Identify which cell holds the provided text, then report its (X, Y) central coordinate. 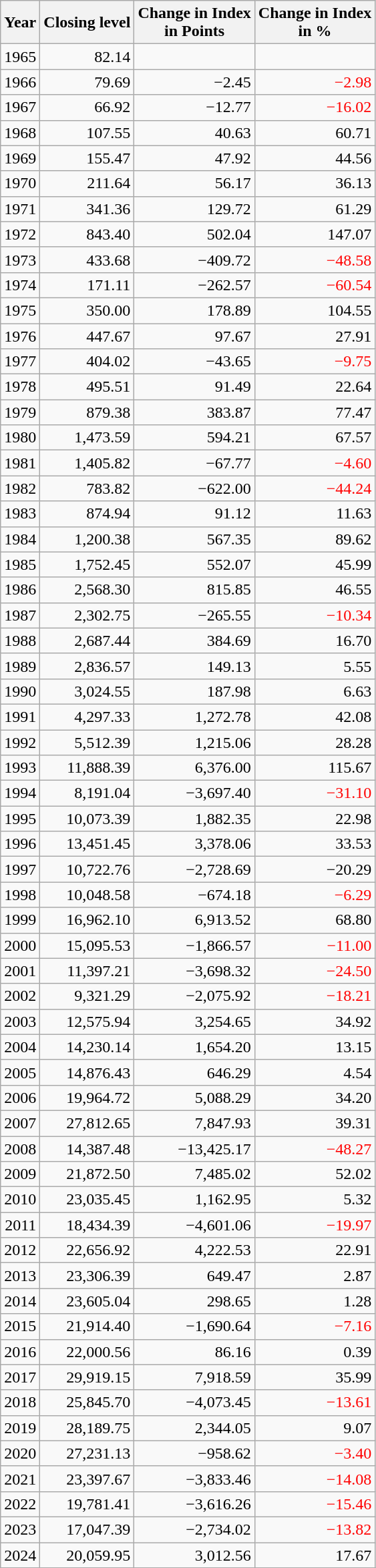
1991 (20, 717)
61.29 (315, 209)
91.12 (194, 514)
1975 (20, 310)
2000 (20, 945)
115.67 (315, 768)
1988 (20, 641)
7,847.93 (194, 1123)
2021 (20, 1479)
211.64 (87, 183)
28,189.75 (87, 1428)
−2.45 (194, 82)
1997 (20, 869)
10,722.76 (87, 869)
52.02 (315, 1174)
1977 (20, 362)
−6.29 (315, 895)
36.13 (315, 183)
−3.40 (315, 1453)
1990 (20, 691)
1981 (20, 463)
19,781.41 (87, 1504)
447.67 (87, 336)
20,059.95 (87, 1555)
60.71 (315, 133)
22,000.56 (87, 1352)
82.14 (87, 57)
67.57 (315, 438)
1982 (20, 488)
2024 (20, 1555)
Change in Indexin Points (194, 23)
11.63 (315, 514)
86.16 (194, 1352)
783.82 (87, 488)
4.54 (315, 1072)
1966 (20, 82)
−10.34 (315, 615)
1996 (20, 844)
4,222.53 (194, 1250)
1,272.78 (194, 717)
−13,425.17 (194, 1148)
383.87 (194, 412)
−262.57 (194, 285)
2,302.75 (87, 615)
17.67 (315, 1555)
341.36 (87, 209)
14,876.43 (87, 1072)
34.92 (315, 1022)
79.69 (87, 82)
107.55 (87, 133)
2015 (20, 1326)
2016 (20, 1352)
−4,601.06 (194, 1225)
350.00 (87, 310)
−2,728.69 (194, 869)
22.91 (315, 1250)
−24.50 (315, 971)
22.64 (315, 387)
2013 (20, 1276)
25,845.70 (87, 1403)
35.99 (315, 1377)
2020 (20, 1453)
−31.10 (315, 793)
1983 (20, 514)
1999 (20, 920)
−4.60 (315, 463)
1.28 (315, 1301)
649.47 (194, 1276)
6,913.52 (194, 920)
17,047.39 (87, 1529)
−20.29 (315, 869)
2017 (20, 1377)
68.80 (315, 920)
46.55 (315, 590)
−1,866.57 (194, 945)
1,752.45 (87, 564)
19,964.72 (87, 1098)
45.99 (315, 564)
1985 (20, 564)
2010 (20, 1200)
−3,833.46 (194, 1479)
1989 (20, 666)
2001 (20, 971)
47.92 (194, 158)
18,434.39 (87, 1225)
1969 (20, 158)
−11.00 (315, 945)
−2,075.92 (194, 996)
12,575.94 (87, 1022)
815.85 (194, 590)
7,918.59 (194, 1377)
−44.24 (315, 488)
23,306.39 (87, 1276)
171.11 (87, 285)
2009 (20, 1174)
1993 (20, 768)
1984 (20, 539)
−3,698.32 (194, 971)
1,215.06 (194, 743)
−48.27 (315, 1148)
567.35 (194, 539)
2,344.05 (194, 1428)
2,687.44 (87, 641)
2,836.57 (87, 666)
−14.08 (315, 1479)
9,321.29 (87, 996)
97.67 (194, 336)
5.55 (315, 666)
2022 (20, 1504)
2023 (20, 1529)
9.07 (315, 1428)
404.02 (87, 362)
27,812.65 (87, 1123)
6.63 (315, 691)
1965 (20, 57)
−67.77 (194, 463)
7,485.02 (194, 1174)
−60.54 (315, 285)
2.87 (315, 1276)
2006 (20, 1098)
29,919.15 (87, 1377)
187.98 (194, 691)
16.70 (315, 641)
1967 (20, 107)
−622.00 (194, 488)
1971 (20, 209)
28.28 (315, 743)
2002 (20, 996)
11,888.39 (87, 768)
−265.55 (194, 615)
44.56 (315, 158)
1968 (20, 133)
77.47 (315, 412)
89.62 (315, 539)
298.65 (194, 1301)
3,378.06 (194, 844)
874.94 (87, 514)
27,231.13 (87, 1453)
5,088.29 (194, 1098)
2005 (20, 1072)
2008 (20, 1148)
−409.72 (194, 260)
Closing level (87, 23)
129.72 (194, 209)
1979 (20, 412)
104.55 (315, 310)
−3,616.26 (194, 1504)
1998 (20, 895)
1978 (20, 387)
10,073.39 (87, 819)
1,654.20 (194, 1047)
178.89 (194, 310)
433.68 (87, 260)
21,872.50 (87, 1174)
384.69 (194, 641)
2004 (20, 1047)
2,568.30 (87, 590)
4,297.33 (87, 717)
879.38 (87, 412)
−43.65 (194, 362)
16,962.10 (87, 920)
1970 (20, 183)
−9.75 (315, 362)
23,605.04 (87, 1301)
11,397.21 (87, 971)
155.47 (87, 158)
14,387.48 (87, 1148)
149.13 (194, 666)
23,035.45 (87, 1200)
−18.21 (315, 996)
2007 (20, 1123)
−12.77 (194, 107)
−2.98 (315, 82)
−15.46 (315, 1504)
−1,690.64 (194, 1326)
−674.18 (194, 895)
−13.82 (315, 1529)
−958.62 (194, 1453)
1,473.59 (87, 438)
5.32 (315, 1200)
13,451.45 (87, 844)
1,200.38 (87, 539)
1,405.82 (87, 463)
5,512.39 (87, 743)
27.91 (315, 336)
−3,697.40 (194, 793)
1980 (20, 438)
56.17 (194, 183)
594.21 (194, 438)
1992 (20, 743)
−13.61 (315, 1403)
13.15 (315, 1047)
10,048.58 (87, 895)
2003 (20, 1022)
1,882.35 (194, 819)
34.20 (315, 1098)
1986 (20, 590)
Change in Indexin % (315, 23)
33.53 (315, 844)
2012 (20, 1250)
502.04 (194, 234)
1974 (20, 285)
22.98 (315, 819)
66.92 (87, 107)
Year (20, 23)
22,656.92 (87, 1250)
1976 (20, 336)
2018 (20, 1403)
1973 (20, 260)
1995 (20, 819)
3,254.65 (194, 1022)
0.39 (315, 1352)
40.63 (194, 133)
1987 (20, 615)
6,376.00 (194, 768)
8,191.04 (87, 793)
3,012.56 (194, 1555)
23,397.67 (87, 1479)
2011 (20, 1225)
39.31 (315, 1123)
1994 (20, 793)
15,095.53 (87, 945)
−2,734.02 (194, 1529)
1,162.95 (194, 1200)
552.07 (194, 564)
42.08 (315, 717)
−16.02 (315, 107)
2019 (20, 1428)
−7.16 (315, 1326)
3,024.55 (87, 691)
495.51 (87, 387)
843.40 (87, 234)
91.49 (194, 387)
−4,073.45 (194, 1403)
646.29 (194, 1072)
2014 (20, 1301)
−19.97 (315, 1225)
1972 (20, 234)
−48.58 (315, 260)
14,230.14 (87, 1047)
21,914.40 (87, 1326)
147.07 (315, 234)
